Locate the cell with the specified text and output its [X, Y] center coordinate. 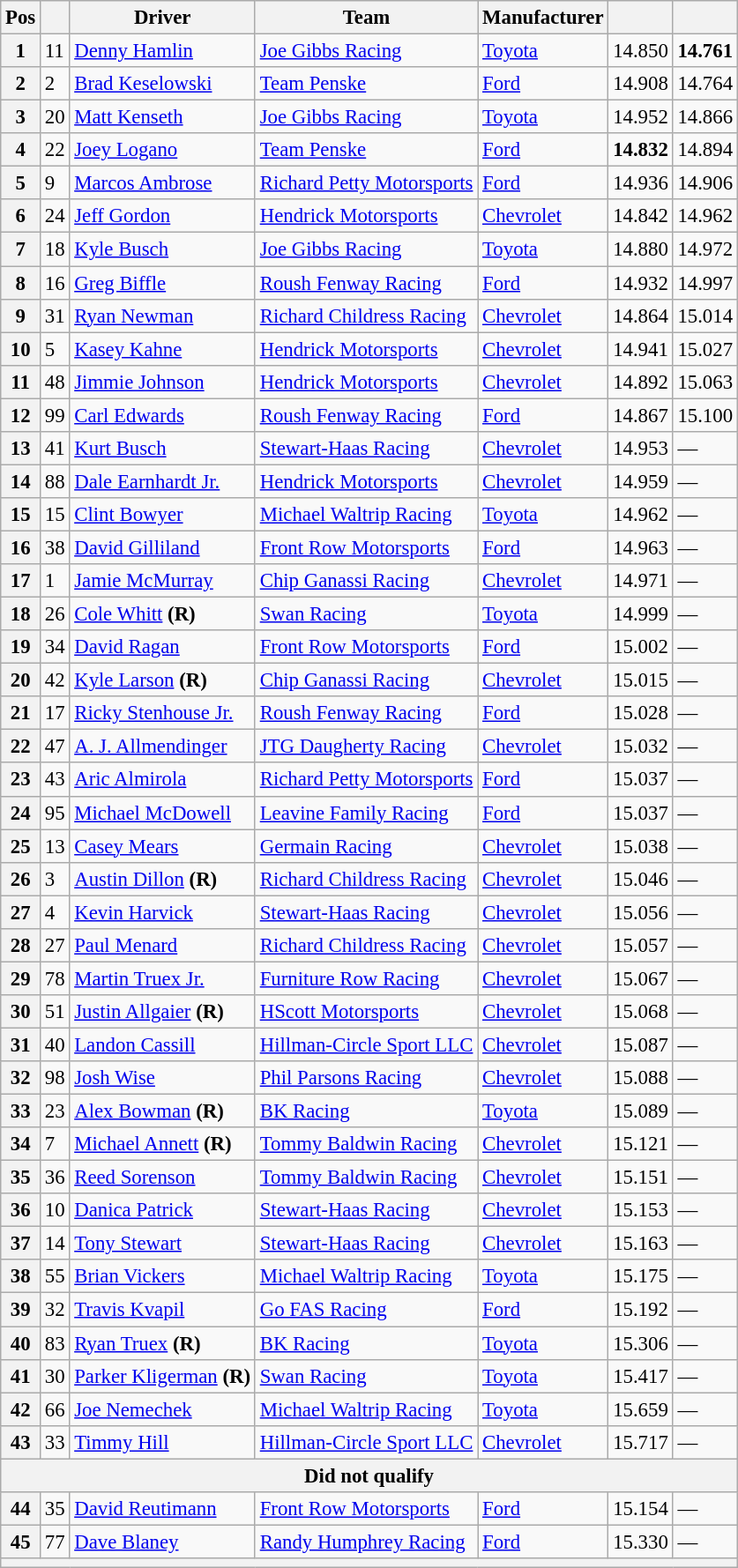
12 [21, 415]
14.906 [705, 183]
78 [55, 978]
Clint Bowyer [162, 515]
14.971 [640, 581]
15.306 [640, 1343]
14.850 [640, 51]
15.100 [705, 415]
Jamie McMurray [162, 581]
15.417 [640, 1376]
Michael McDowell [162, 813]
Austin Dillon (R) [162, 879]
15.068 [640, 1012]
15.151 [640, 1178]
Reed Sorenson [162, 1178]
14.892 [640, 382]
15.046 [640, 879]
98 [55, 1078]
15.192 [640, 1310]
15.163 [640, 1244]
45 [21, 1542]
Ricky Stenhouse Jr. [162, 713]
48 [55, 382]
Casey Mears [162, 846]
Furniture Row Racing [366, 978]
15.087 [640, 1044]
15.067 [640, 978]
Brad Keselowski [162, 84]
15.028 [640, 713]
JTG Daugherty Racing [366, 747]
Travis Kvapil [162, 1310]
Michael Annett (R) [162, 1144]
Greg Biffle [162, 283]
Brian Vickers [162, 1277]
14.972 [705, 249]
15.015 [640, 680]
8 [21, 283]
15.154 [640, 1509]
Ryan Newman [162, 316]
Denny Hamlin [162, 51]
55 [55, 1277]
15.330 [640, 1542]
95 [55, 813]
15.088 [640, 1078]
Kasey Kahne [162, 349]
Cole Whitt (R) [162, 614]
Joey Logano [162, 150]
15.038 [640, 846]
14.764 [705, 84]
29 [21, 978]
15.056 [640, 912]
Parker Kligerman (R) [162, 1376]
6 [21, 216]
Pos [21, 18]
A. J. Allmendinger [162, 747]
Jeff Gordon [162, 216]
HScott Motorsports [366, 1012]
Timmy Hill [162, 1442]
39 [21, 1310]
15.153 [640, 1210]
15.121 [640, 1144]
14.761 [705, 51]
77 [55, 1542]
Dale Earnhardt Jr. [162, 481]
Kevin Harvick [162, 912]
14.999 [640, 614]
47 [55, 747]
Carl Edwards [162, 415]
66 [55, 1409]
19 [21, 647]
Justin Allgaier (R) [162, 1012]
Kyle Busch [162, 249]
28 [21, 946]
15.027 [705, 349]
14.908 [640, 84]
Josh Wise [162, 1078]
15.063 [705, 382]
Team [366, 18]
14.953 [640, 449]
Kyle Larson (R) [162, 680]
David Ragan [162, 647]
21 [21, 713]
25 [21, 846]
Aric Almirola [162, 780]
15.057 [640, 946]
83 [55, 1343]
88 [55, 481]
14.959 [640, 481]
Landon Cassill [162, 1044]
14.932 [640, 283]
Phil Parsons Racing [366, 1078]
99 [55, 415]
Jimmie Johnson [162, 382]
14.997 [705, 283]
15.175 [640, 1277]
14.832 [640, 150]
Go FAS Racing [366, 1310]
Alex Bowman (R) [162, 1111]
Dave Blaney [162, 1542]
Leavine Family Racing [366, 813]
14.880 [640, 249]
14.866 [705, 117]
15.002 [640, 647]
Manufacturer [543, 18]
Did not qualify [369, 1475]
14.864 [640, 316]
Driver [162, 18]
14.867 [640, 415]
14.963 [640, 547]
David Reutimann [162, 1509]
Danica Patrick [162, 1210]
15.089 [640, 1111]
Germain Racing [366, 846]
44 [21, 1509]
Paul Menard [162, 946]
15.032 [640, 747]
Martin Truex Jr. [162, 978]
15.014 [705, 316]
Ryan Truex (R) [162, 1343]
37 [21, 1244]
Kurt Busch [162, 449]
Matt Kenseth [162, 117]
14.952 [640, 117]
Joe Nemechek [162, 1409]
15.659 [640, 1409]
14.936 [640, 183]
Randy Humphrey Racing [366, 1542]
David Gilliland [162, 547]
Marcos Ambrose [162, 183]
15.717 [640, 1442]
14.894 [705, 150]
51 [55, 1012]
14.842 [640, 216]
Tony Stewart [162, 1244]
14.941 [640, 349]
